Return the (x, y) coordinate for the center point of the cell that contains the specified text.  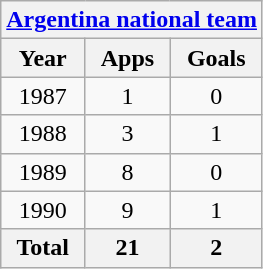
1988 (43, 134)
Apps (128, 58)
9 (128, 210)
1987 (43, 96)
1990 (43, 210)
3 (128, 134)
Goals (216, 58)
8 (128, 172)
1989 (43, 172)
Argentina national team (132, 20)
Total (43, 248)
Year (43, 58)
2 (216, 248)
21 (128, 248)
